Return the (x, y) coordinate for the center point of the cell that contains the specified text.  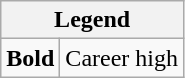
Career high (122, 58)
Legend (92, 20)
Bold (30, 58)
